Output the (X, Y) coordinate of the center of the cell containing the given text.  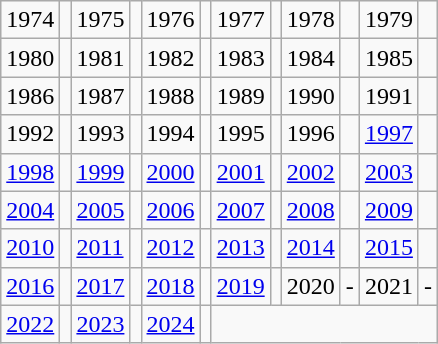
2007 (240, 210)
1982 (170, 58)
1984 (310, 58)
2024 (170, 324)
1994 (170, 134)
1988 (170, 96)
2009 (388, 210)
2001 (240, 172)
2006 (170, 210)
2022 (30, 324)
2016 (30, 286)
1987 (100, 96)
1977 (240, 20)
1998 (30, 172)
1979 (388, 20)
2014 (310, 248)
2020 (310, 286)
1991 (388, 96)
1990 (310, 96)
1996 (310, 134)
1986 (30, 96)
2002 (310, 172)
2019 (240, 286)
2011 (100, 248)
2004 (30, 210)
1976 (170, 20)
2017 (100, 286)
1992 (30, 134)
2005 (100, 210)
2012 (170, 248)
2013 (240, 248)
1981 (100, 58)
1983 (240, 58)
1975 (100, 20)
1989 (240, 96)
2008 (310, 210)
2021 (388, 286)
1974 (30, 20)
2015 (388, 248)
1997 (388, 134)
2023 (100, 324)
1999 (100, 172)
2003 (388, 172)
2000 (170, 172)
1978 (310, 20)
1995 (240, 134)
1980 (30, 58)
2018 (170, 286)
2010 (30, 248)
1985 (388, 58)
1993 (100, 134)
